Provide the (x, y) coordinate of the cell's center where the given text is located.  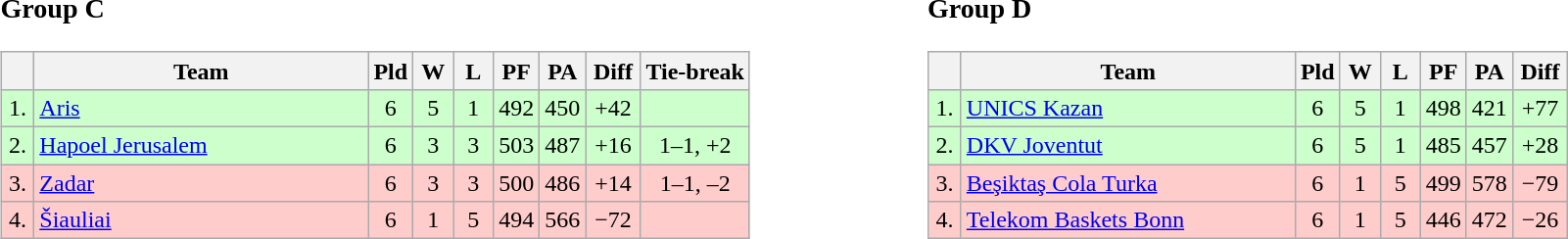
450 (562, 108)
500 (517, 183)
494 (517, 220)
485 (1444, 146)
UNICS Kazan (1128, 108)
499 (1444, 183)
Tie-break (695, 71)
486 (562, 183)
1–1, +2 (695, 146)
1–1, –2 (695, 183)
421 (1489, 108)
+42 (613, 108)
Aris (202, 108)
503 (517, 146)
Šiauliai (202, 220)
−26 (1540, 220)
578 (1489, 183)
Zadar (202, 183)
Hapoel Jerusalem (202, 146)
−72 (613, 220)
487 (562, 146)
472 (1489, 220)
+16 (613, 146)
Telekom Baskets Bonn (1128, 220)
492 (517, 108)
Beşiktaş Cola Turka (1128, 183)
566 (562, 220)
−79 (1540, 183)
+28 (1540, 146)
446 (1444, 220)
+14 (613, 183)
DKV Joventut (1128, 146)
+77 (1540, 108)
498 (1444, 108)
457 (1489, 146)
